Find where the given text appears and provide that cell's center as (X, Y) coordinate. 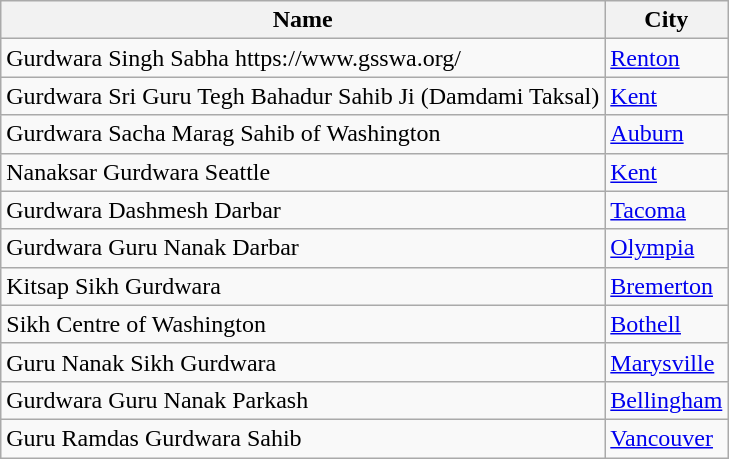
Auburn (666, 134)
Marysville (666, 362)
Name (303, 20)
Gurdwara Sacha Marag Sahib of Washington (303, 134)
Gurdwara Singh Sabha https://www.gsswa.org/ (303, 58)
Gurdwara Sri Guru Tegh Bahadur Sahib Ji (Damdami Taksal) (303, 96)
Tacoma (666, 210)
Renton (666, 58)
Olympia (666, 248)
Gurdwara Dashmesh Darbar (303, 210)
Sikh Centre of Washington (303, 324)
Bremerton (666, 286)
Vancouver (666, 438)
Kitsap Sikh Gurdwara (303, 286)
Guru Ramdas Gurdwara Sahib (303, 438)
Bothell (666, 324)
City (666, 20)
Bellingham (666, 400)
Nanaksar Gurdwara Seattle (303, 172)
Gurdwara Guru Nanak Parkash (303, 400)
Gurdwara Guru Nanak Darbar (303, 248)
Guru Nanak Sikh Gurdwara (303, 362)
